Extract the [x, y] coordinate from the center of the cell holding the provided text.  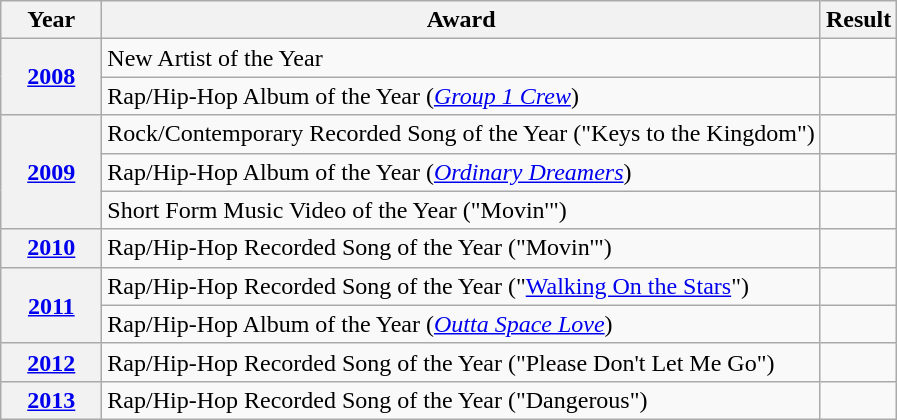
Short Form Music Video of the Year ("Movin'") [462, 210]
Year [52, 20]
Rap/Hip-Hop Album of the Year (Outta Space Love) [462, 324]
Result [858, 20]
Rap/Hip-Hop Recorded Song of the Year ("Movin'") [462, 248]
Rap/Hip-Hop Recorded Song of the Year ("Please Don't Let Me Go") [462, 362]
New Artist of the Year [462, 58]
Rap/Hip-Hop Recorded Song of the Year ("Dangerous") [462, 400]
2013 [52, 400]
2012 [52, 362]
2008 [52, 77]
2009 [52, 172]
Rap/Hip-Hop Album of the Year (Group 1 Crew) [462, 96]
Award [462, 20]
Rap/Hip-Hop Album of the Year (Ordinary Dreamers) [462, 172]
2010 [52, 248]
Rock/Contemporary Recorded Song of the Year ("Keys to the Kingdom") [462, 134]
2011 [52, 305]
Rap/Hip-Hop Recorded Song of the Year ("Walking On the Stars") [462, 286]
